Pinpoint the cell where the given text exists, returning its (x, y) midpoint coordinate. 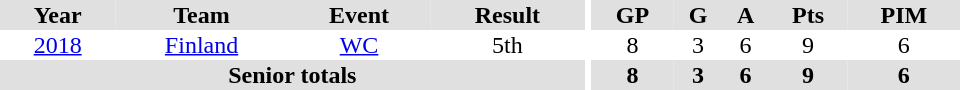
Senior totals (292, 75)
5th (507, 45)
GP (632, 15)
Team (202, 15)
Year (58, 15)
2018 (58, 45)
Event (359, 15)
Finland (202, 45)
Result (507, 15)
WC (359, 45)
Pts (808, 15)
PIM (904, 15)
G (698, 15)
A (746, 15)
